Extract the (x, y) coordinate from the center of the cell holding the provided text.  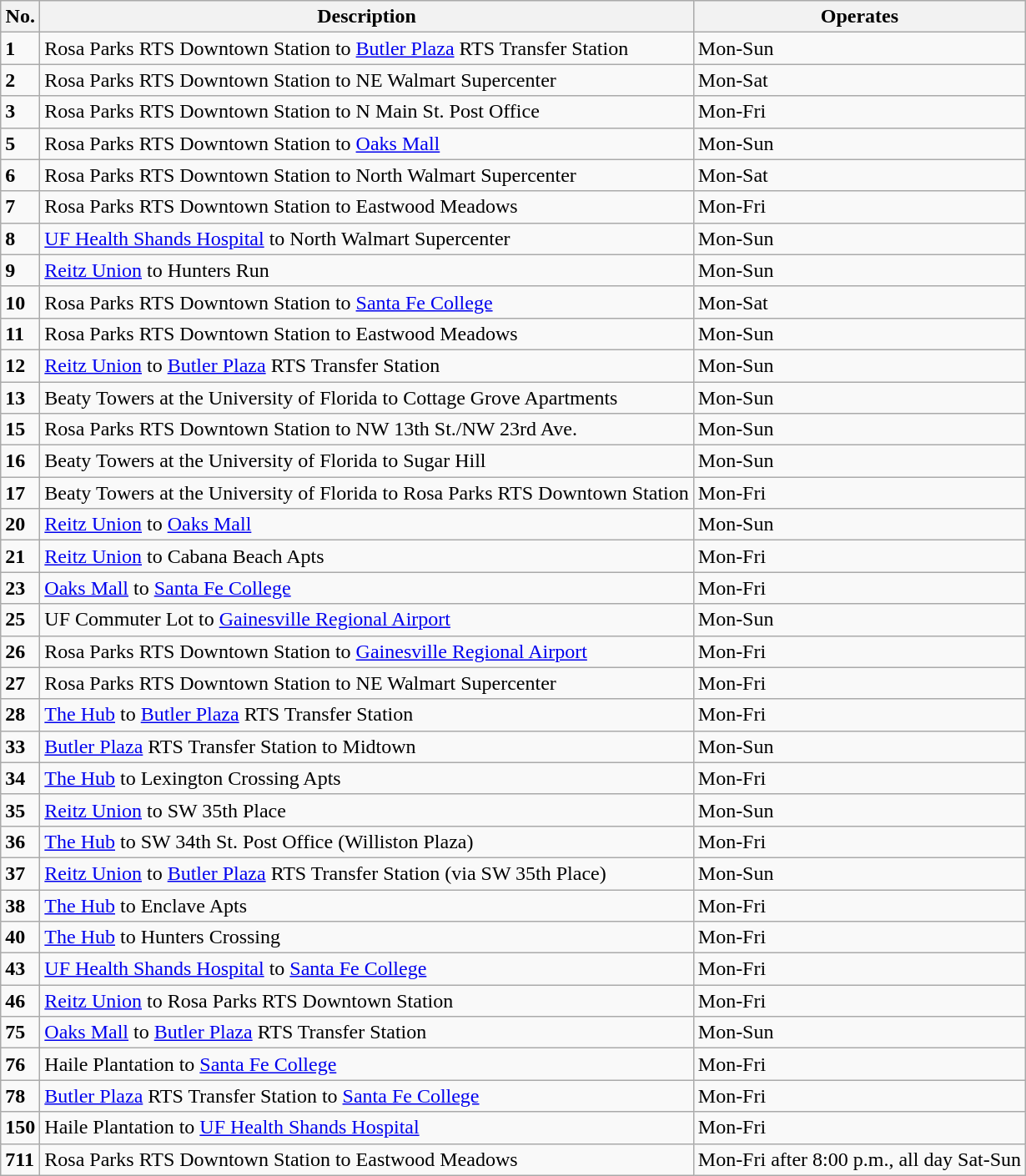
The Hub to Butler Plaza RTS Transfer Station (367, 715)
Reitz Union to Cabana Beach Apts (367, 556)
75 (20, 1033)
8 (20, 239)
13 (20, 398)
25 (20, 620)
Beaty Towers at the University of Florida to Cottage Grove Apartments (367, 398)
43 (20, 969)
26 (20, 651)
36 (20, 842)
Haile Plantation to UF Health Shands Hospital (367, 1128)
35 (20, 810)
Rosa Parks RTS Downtown Station to North Walmart Supercenter (367, 175)
Beaty Towers at the University of Florida to Sugar Hill (367, 461)
The Hub to Lexington Crossing Apts (367, 778)
Description (367, 17)
15 (20, 430)
34 (20, 778)
3 (20, 112)
5 (20, 143)
21 (20, 556)
Oaks Mall to Santa Fe College (367, 588)
Rosa Parks RTS Downtown Station to Oaks Mall (367, 143)
711 (20, 1159)
Reitz Union to Butler Plaza RTS Transfer Station (via SW 35th Place) (367, 873)
Mon-Fri after 8:00 p.m., all day Sat-Sun (859, 1159)
9 (20, 270)
Rosa Parks RTS Downtown Station to Butler Plaza RTS Transfer Station (367, 48)
78 (20, 1096)
Reitz Union to SW 35th Place (367, 810)
Rosa Parks RTS Downtown Station to NW 13th St./NW 23rd Ave. (367, 430)
40 (20, 937)
28 (20, 715)
Operates (859, 17)
2 (20, 80)
1 (20, 48)
Oaks Mall to Butler Plaza RTS Transfer Station (367, 1033)
Beaty Towers at the University of Florida to Rosa Parks RTS Downtown Station (367, 493)
38 (20, 905)
The Hub to SW 34th St. Post Office (Williston Plaza) (367, 842)
Reitz Union to Rosa Parks RTS Downtown Station (367, 1001)
23 (20, 588)
Reitz Union to Butler Plaza RTS Transfer Station (367, 365)
The Hub to Enclave Apts (367, 905)
Rosa Parks RTS Downtown Station to Gainesville Regional Airport (367, 651)
16 (20, 461)
20 (20, 525)
27 (20, 683)
Butler Plaza RTS Transfer Station to Midtown (367, 746)
Rosa Parks RTS Downtown Station to Santa Fe College (367, 302)
UF Health Shands Hospital to North Walmart Supercenter (367, 239)
37 (20, 873)
12 (20, 365)
UF Health Shands Hospital to Santa Fe College (367, 969)
Haile Plantation to Santa Fe College (367, 1064)
10 (20, 302)
33 (20, 746)
11 (20, 334)
6 (20, 175)
Reitz Union to Oaks Mall (367, 525)
Reitz Union to Hunters Run (367, 270)
46 (20, 1001)
UF Commuter Lot to Gainesville Regional Airport (367, 620)
No. (20, 17)
150 (20, 1128)
The Hub to Hunters Crossing (367, 937)
7 (20, 207)
Butler Plaza RTS Transfer Station to Santa Fe College (367, 1096)
76 (20, 1064)
Rosa Parks RTS Downtown Station to N Main St. Post Office (367, 112)
17 (20, 493)
